Scan for the cell matching the given text and deliver its [x, y] coordinate at center. 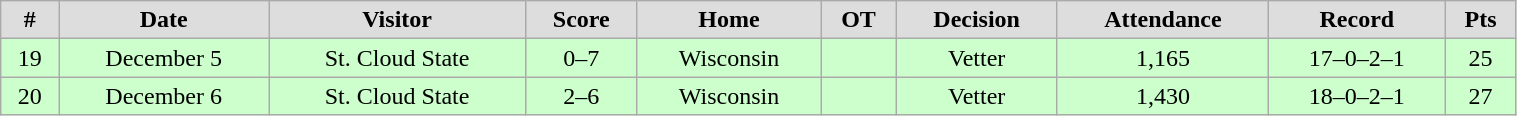
# [30, 20]
OT [858, 20]
0–7 [581, 58]
Home [729, 20]
Pts [1480, 20]
25 [1480, 58]
17–0–2–1 [1357, 58]
Visitor [398, 20]
Date [163, 20]
1,165 [1163, 58]
18–0–2–1 [1357, 96]
1,430 [1163, 96]
Decision [976, 20]
December 5 [163, 58]
27 [1480, 96]
Score [581, 20]
2–6 [581, 96]
Record [1357, 20]
20 [30, 96]
Attendance [1163, 20]
December 6 [163, 96]
19 [30, 58]
